Detect which cell encompasses the target text, then output its [x, y] center coordinate. 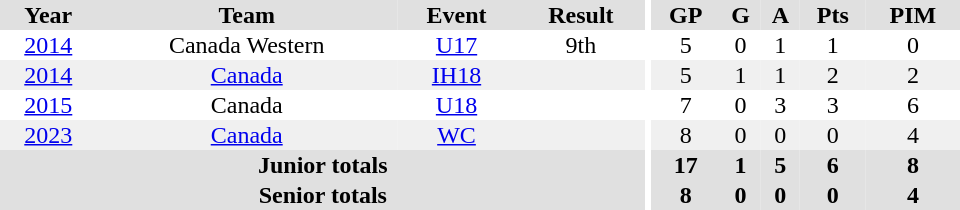
Result [580, 15]
Canada Western [247, 45]
9th [580, 45]
Year [48, 15]
WC [456, 135]
Event [456, 15]
G [740, 15]
GP [686, 15]
2023 [48, 135]
17 [686, 165]
7 [686, 105]
Pts [833, 15]
IH18 [456, 75]
PIM [913, 15]
U17 [456, 45]
Junior totals [323, 165]
2015 [48, 105]
U18 [456, 105]
Team [247, 15]
Senior totals [323, 195]
A [780, 15]
